Return (X, Y) of the center of cell containing provided text 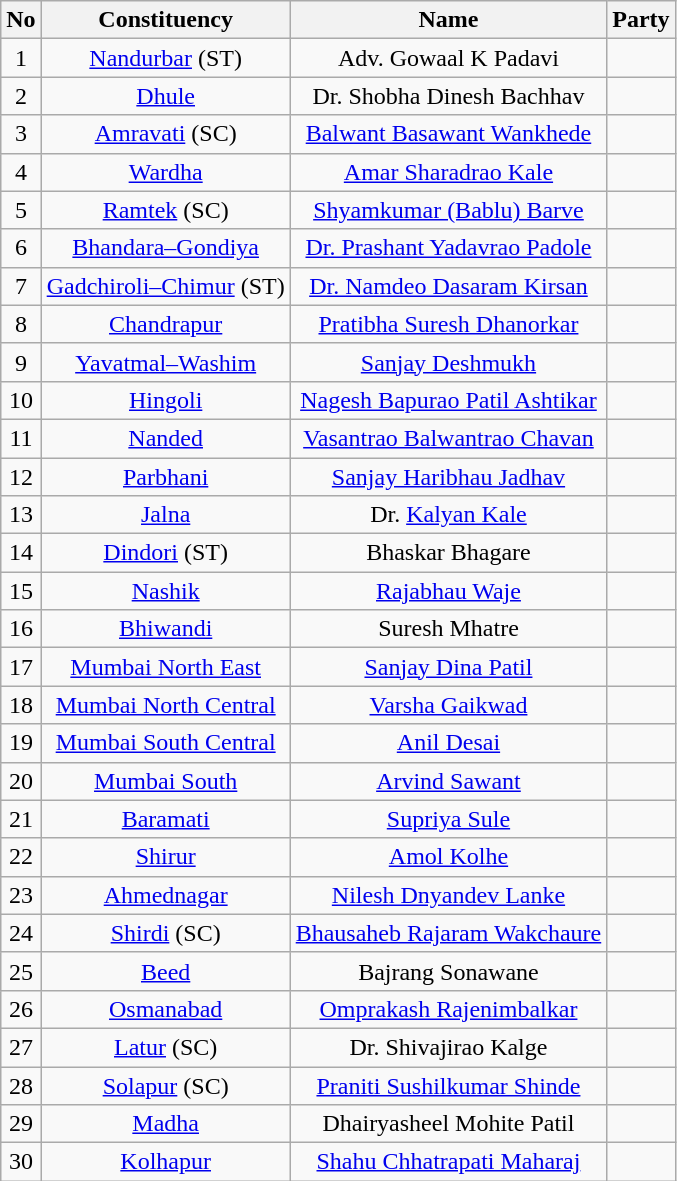
Varsha Gaikwad (448, 705)
Osmanabad (166, 1009)
27 (21, 1047)
Gadchiroli–Chimur (ST) (166, 286)
Baramati (166, 819)
Ahmednagar (166, 895)
13 (21, 515)
Hingoli (166, 400)
Shyamkumar (Bablu) Barve (448, 210)
3 (21, 134)
25 (21, 971)
Kolhapur (166, 1162)
Dr. Namdeo Dasaram Kirsan (448, 286)
Shirur (166, 857)
Party (641, 20)
Shahu Chhatrapati Maharaj (448, 1162)
Bhausaheb Rajaram Wakchaure (448, 933)
Nandurbar (ST) (166, 58)
Mumbai North Central (166, 705)
Bhiwandi (166, 629)
Rajabhau Waje (448, 591)
29 (21, 1124)
Suresh Mhatre (448, 629)
Sanjay Haribhau Jadhav (448, 477)
Dr. Prashant Yadavrao Padole (448, 248)
Jalna (166, 515)
Bhandara–Gondiya (166, 248)
Mumbai North East (166, 667)
Balwant Basawant Wankhede (448, 134)
8 (21, 324)
Bajrang Sonawane (448, 971)
17 (21, 667)
Bhaskar Bhagare (448, 553)
30 (21, 1162)
Shirdi (SC) (166, 933)
Pratibha Suresh Dhanorkar (448, 324)
Nilesh Dnyandev Lanke (448, 895)
Amar Sharadrao Kale (448, 172)
Sanjay Dina Patil (448, 667)
6 (21, 248)
Dhairyasheel Mohite Patil (448, 1124)
Supriya Sule (448, 819)
Beed (166, 971)
Yavatmal–Washim (166, 362)
Dhule (166, 96)
Nagesh Bapurao Patil Ashtikar (448, 400)
2 (21, 96)
15 (21, 591)
Amol Kolhe (448, 857)
Constituency (166, 20)
Adv. Gowaal K Padavi (448, 58)
Dr. Kalyan Kale (448, 515)
Dindori (ST) (166, 553)
Ramtek (SC) (166, 210)
Nanded (166, 438)
Vasantrao Balwantrao Chavan (448, 438)
4 (21, 172)
7 (21, 286)
19 (21, 743)
18 (21, 705)
26 (21, 1009)
10 (21, 400)
21 (21, 819)
Praniti Sushilkumar Shinde (448, 1085)
28 (21, 1085)
16 (21, 629)
Dr. Shobha Dinesh Bachhav (448, 96)
Dr. Shivajirao Kalge (448, 1047)
5 (21, 210)
Madha (166, 1124)
Mumbai South Central (166, 743)
Solapur (SC) (166, 1085)
24 (21, 933)
Latur (SC) (166, 1047)
11 (21, 438)
Nashik (166, 591)
Arvind Sawant (448, 781)
22 (21, 857)
Parbhani (166, 477)
Amravati (SC) (166, 134)
Omprakash Rajenimbalkar (448, 1009)
23 (21, 895)
14 (21, 553)
12 (21, 477)
No (21, 20)
Name (448, 20)
Sanjay Deshmukh (448, 362)
9 (21, 362)
Anil Desai (448, 743)
Mumbai South (166, 781)
20 (21, 781)
Chandrapur (166, 324)
Wardha (166, 172)
1 (21, 58)
